Provide the (X, Y) coordinate of the cell's center where the given text is located.  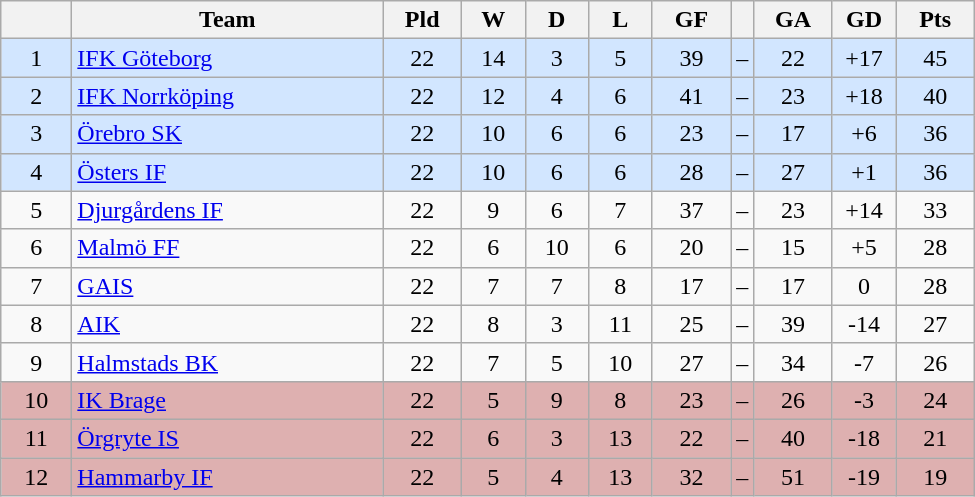
37 (692, 210)
IK Brage (228, 400)
GA (794, 20)
24 (936, 400)
+1 (864, 172)
+6 (864, 134)
Pts (936, 20)
20 (692, 248)
AIK (228, 324)
IFK Norrköping (228, 96)
W (493, 20)
-18 (864, 438)
Team (228, 20)
+14 (864, 210)
D (557, 20)
-14 (864, 324)
Örgryte IS (228, 438)
51 (794, 477)
-19 (864, 477)
Örebro SK (228, 134)
15 (794, 248)
Östers IF (228, 172)
-3 (864, 400)
Malmö FF (228, 248)
+17 (864, 58)
0 (864, 286)
19 (936, 477)
Halmstads BK (228, 362)
-7 (864, 362)
34 (794, 362)
GD (864, 20)
GF (692, 20)
41 (692, 96)
21 (936, 438)
Hammarby IF (228, 477)
Djurgårdens IF (228, 210)
32 (692, 477)
Pld (422, 20)
+5 (864, 248)
L (621, 20)
GAIS (228, 286)
14 (493, 58)
+18 (864, 96)
45 (936, 58)
33 (936, 210)
1 (36, 58)
IFK Göteborg (228, 58)
25 (692, 324)
2 (36, 96)
